Extract the [X, Y] coordinate from the center of the cell holding the provided text.  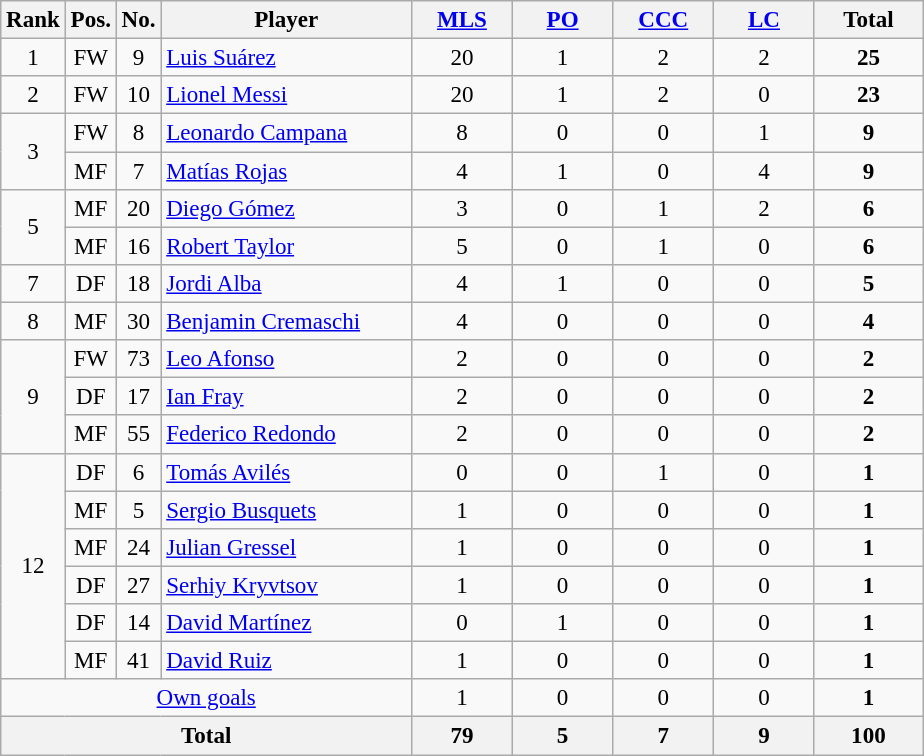
MLS [462, 20]
Leonardo Campana [286, 133]
Rank [33, 20]
24 [138, 548]
41 [138, 661]
CCC [664, 20]
17 [138, 397]
Julian Gressel [286, 548]
Matías Rojas [286, 171]
23 [868, 95]
Robert Taylor [286, 246]
18 [138, 284]
30 [138, 322]
Lionel Messi [286, 95]
14 [138, 623]
David Ruiz [286, 661]
10 [138, 95]
Leo Afonso [286, 359]
27 [138, 585]
Pos. [90, 20]
Sergio Busquets [286, 510]
Jordi Alba [286, 284]
Diego Gómez [286, 209]
No. [138, 20]
Player [286, 20]
LC [764, 20]
Own goals [206, 698]
Serhiy Kryvtsov [286, 585]
Federico Redondo [286, 435]
25 [868, 58]
Benjamin Cremaschi [286, 322]
55 [138, 435]
PO [562, 20]
Luis Suárez [286, 58]
Tomás Avilés [286, 472]
16 [138, 246]
73 [138, 359]
79 [462, 736]
12 [33, 566]
David Martínez [286, 623]
Ian Fray [286, 397]
100 [868, 736]
